Return the (X, Y) coordinate for the center point of the cell that contains the specified text.  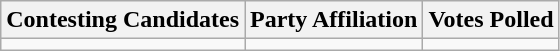
Contesting Candidates (123, 20)
Votes Polled (491, 20)
Party Affiliation (334, 20)
